Search for the cell housing the specified text and yield its [X, Y] center coordinate. 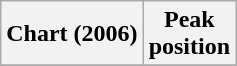
Chart (2006) [72, 34]
Peakposition [189, 34]
